Output the [x, y] coordinate of the center of the cell containing the given text.  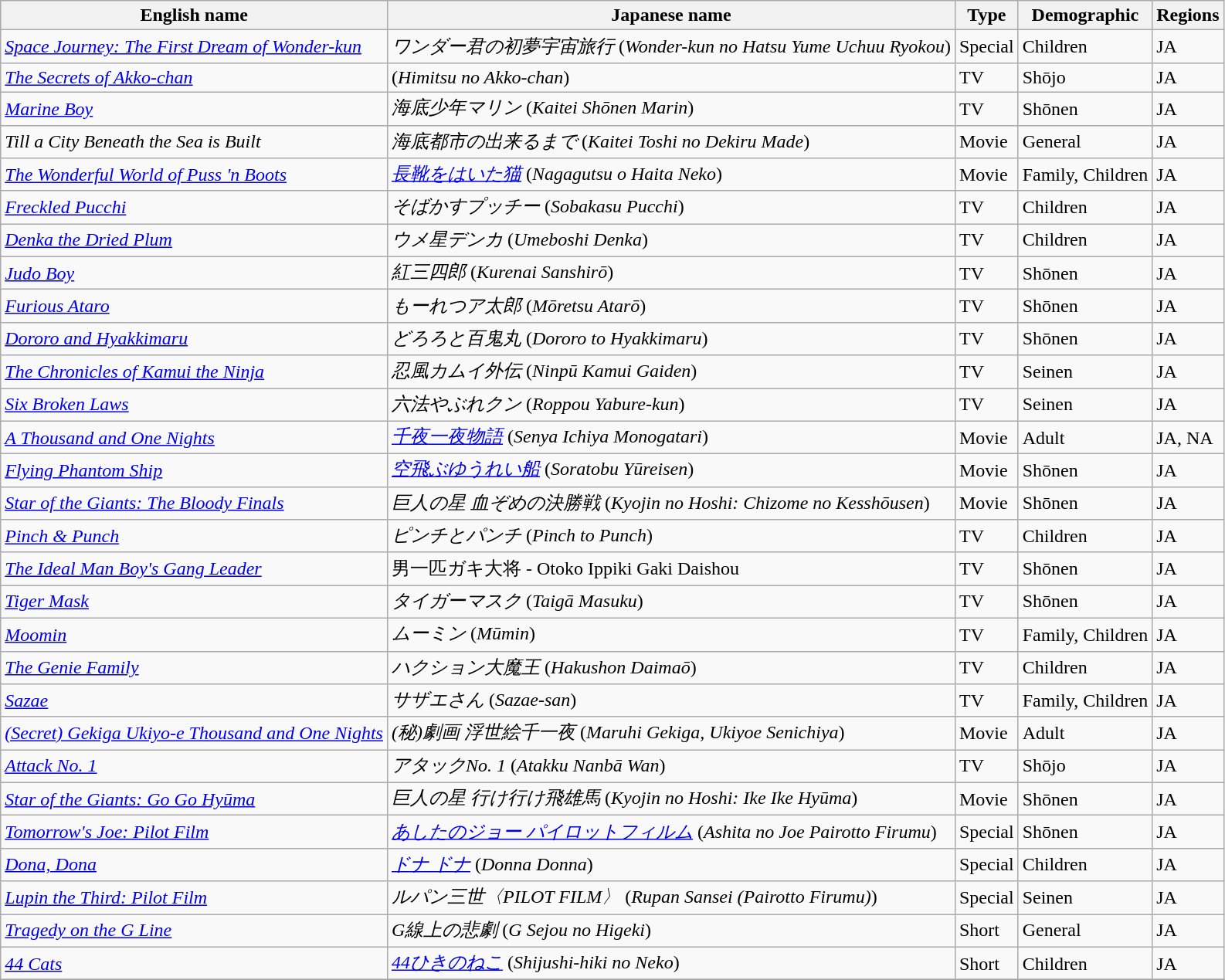
海底都市の出来るまで (Kaitei Toshi no Dekiru Made) [670, 142]
ピンチとパンチ (Pinch to Punch) [670, 536]
ワンダー君の初夢宇宙旅行 (Wonder-kun no Hatsu Yume Uchuu Ryokou) [670, 46]
Judo Boy [195, 273]
タイガーマスク (Taigā Masuku) [670, 602]
千夜一夜物語 (Senya Ichiya Monogatari) [670, 437]
Type [986, 15]
Flying Phantom Ship [195, 471]
紅三四郎 (Kurenai Sanshirō) [670, 273]
あしたのジョー パイロットフィルム (Ashita no Joe Pairotto Firumu) [670, 832]
Star of the Giants: The Bloody Finals [195, 504]
ハクション大魔王 (Hakushon Daimaō) [670, 667]
巨人の星 血ぞめの決勝戦 (Kyojin no Hoshi: Chizome no Kesshōusen) [670, 504]
Regions [1188, 15]
忍風カムイ外伝 (Ninpū Kamui Gaiden) [670, 372]
Furious Ataro [195, 306]
Six Broken Laws [195, 405]
Dororo and Hyakkimaru [195, 338]
Till a City Beneath the Sea is Built [195, 142]
The Chronicles of Kamui the Ninja [195, 372]
(Himitsu no Akko-chan) [670, 77]
Marine Boy [195, 108]
ウメ星デンカ (Umeboshi Denka) [670, 241]
ルパン三世〈PILOT FILM〉 (Rupan Sansei (Pairotto Firumu)) [670, 897]
空飛ぶゆうれい船 (Soratobu Yūreisen) [670, 471]
The Genie Family [195, 667]
六法やぶれクン (Roppou Yabure-kun) [670, 405]
ムーミン (Mūmin) [670, 635]
どろろと百鬼丸 (Dororo to Hyakkimaru) [670, 338]
Star of the Giants: Go Go Hyūma [195, 799]
G線上の悲劇 (G Sejou no Higeki) [670, 931]
Space Journey: The First Dream of Wonder-kun [195, 46]
The Ideal Man Boy's Gang Leader [195, 568]
Attack No. 1 [195, 766]
巨人の星 行け行け飛雄馬 (Kyojin no Hoshi: Ike Ike Hyūma) [670, 799]
男一匹ガキ大将 - Otoko Ippiki Gaki Daishou [670, 568]
サザエさん (Sazae-san) [670, 701]
海底少年マリン (Kaitei Shōnen Marin) [670, 108]
(秘)劇画 浮世絵千一夜 (Maruhi Gekiga, Ukiyoe Senichiya) [670, 734]
もーれつア太郎 (Mōretsu Atarō) [670, 306]
JA, NA [1188, 437]
(Secret) Gekiga Ukiyo-e Thousand and One Nights [195, 734]
Tiger Mask [195, 602]
長靴をはいた猫 (Nagagutsu o Haita Neko) [670, 175]
アタックNo. 1 (Atakku Nanbā Wan) [670, 766]
そばかすプッチー (Sobakasu Pucchi) [670, 207]
Dona, Dona [195, 865]
English name [195, 15]
The Secrets of Akko-chan [195, 77]
Tragedy on the G Line [195, 931]
Sazae [195, 701]
A Thousand and One Nights [195, 437]
Pinch & Punch [195, 536]
Demographic [1085, 15]
Denka the Dried Plum [195, 241]
Lupin the Third: Pilot Film [195, 897]
Japanese name [670, 15]
44 Cats [195, 964]
Freckled Pucchi [195, 207]
Tomorrow's Joe: Pilot Film [195, 832]
Moomin [195, 635]
The Wonderful World of Puss 'n Boots [195, 175]
44ひきのねこ (Shijushi-hiki no Neko) [670, 964]
ドナ ドナ (Donna Donna) [670, 865]
